Capture the cell that displays the provided text and extract its [x, y] central coordinate. 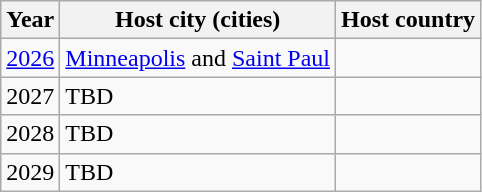
2027 [30, 96]
Host country [408, 20]
2029 [30, 172]
Host city (cities) [198, 20]
2026 [30, 58]
2028 [30, 134]
Minneapolis and Saint Paul [198, 58]
Year [30, 20]
